Locate the cell with the specified text and output its (x, y) center coordinate. 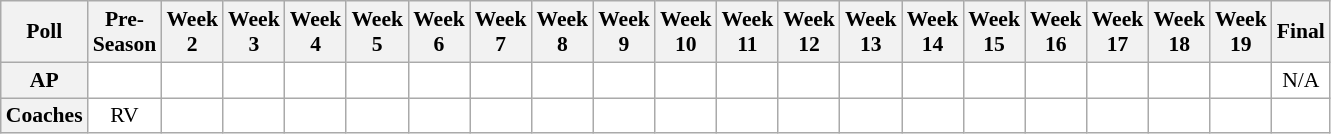
Week7 (501, 32)
Week14 (933, 32)
Pre-Season (125, 32)
Week2 (192, 32)
Week11 (748, 32)
Week12 (809, 32)
Week5 (377, 32)
N/A (1301, 80)
Week6 (439, 32)
Week8 (562, 32)
Week19 (1241, 32)
Week13 (871, 32)
Week10 (686, 32)
Week4 (316, 32)
AP (44, 80)
Poll (44, 32)
Week15 (994, 32)
Final (1301, 32)
Week9 (624, 32)
Week16 (1056, 32)
Coaches (44, 116)
Week17 (1118, 32)
RV (125, 116)
Week3 (254, 32)
Week18 (1179, 32)
